Find where the given text appears and provide that cell's center as (x, y) coordinate. 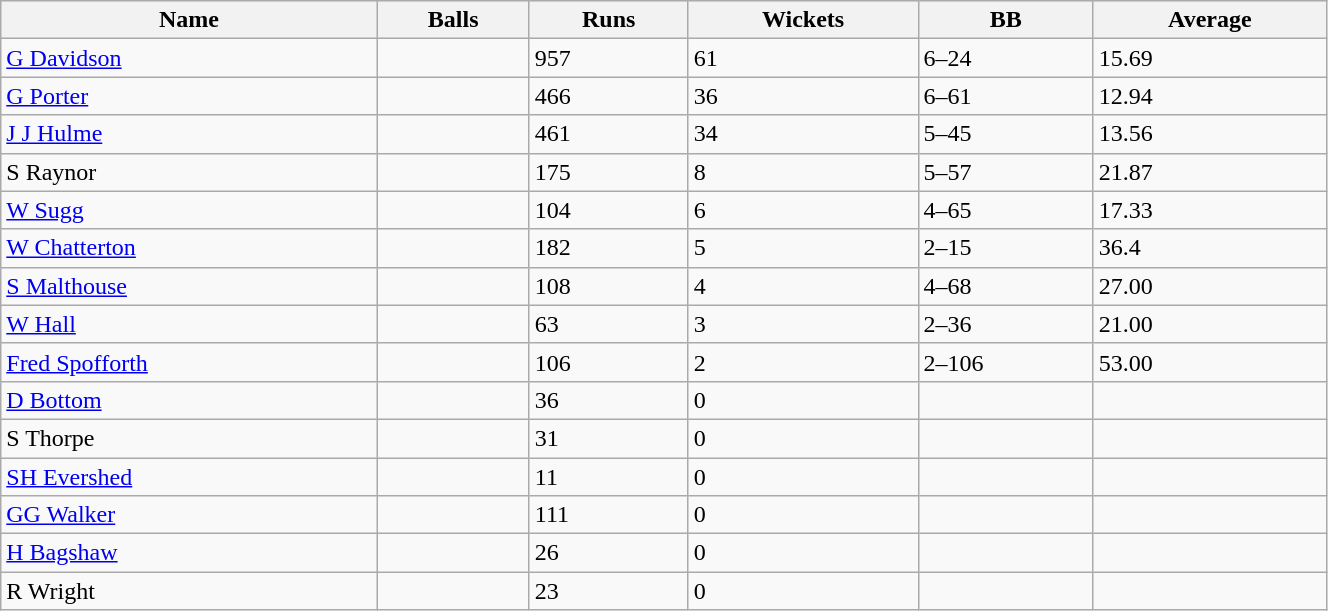
21.00 (1210, 324)
4–65 (1006, 210)
27.00 (1210, 286)
R Wright (189, 591)
36.4 (1210, 248)
G Porter (189, 96)
2–36 (1006, 324)
111 (608, 515)
Balls (453, 20)
63 (608, 324)
S Malthouse (189, 286)
957 (608, 58)
H Bagshaw (189, 553)
5–57 (1006, 172)
21.87 (1210, 172)
104 (608, 210)
Fred Spofforth (189, 362)
8 (803, 172)
61 (803, 58)
4 (803, 286)
W Sugg (189, 210)
26 (608, 553)
W Hall (189, 324)
2–15 (1006, 248)
W Chatterton (189, 248)
4–68 (1006, 286)
15.69 (1210, 58)
S Raynor (189, 172)
Name (189, 20)
12.94 (1210, 96)
GG Walker (189, 515)
Wickets (803, 20)
53.00 (1210, 362)
175 (608, 172)
31 (608, 438)
D Bottom (189, 400)
SH Evershed (189, 477)
2 (803, 362)
BB (1006, 20)
17.33 (1210, 210)
5 (803, 248)
6 (803, 210)
S Thorpe (189, 438)
2–106 (1006, 362)
J J Hulme (189, 134)
34 (803, 134)
G Davidson (189, 58)
23 (608, 591)
Average (1210, 20)
6–61 (1006, 96)
182 (608, 248)
Runs (608, 20)
5–45 (1006, 134)
11 (608, 477)
6–24 (1006, 58)
466 (608, 96)
108 (608, 286)
13.56 (1210, 134)
106 (608, 362)
3 (803, 324)
461 (608, 134)
